Pinpoint the cell where the given text exists, returning its (X, Y) midpoint coordinate. 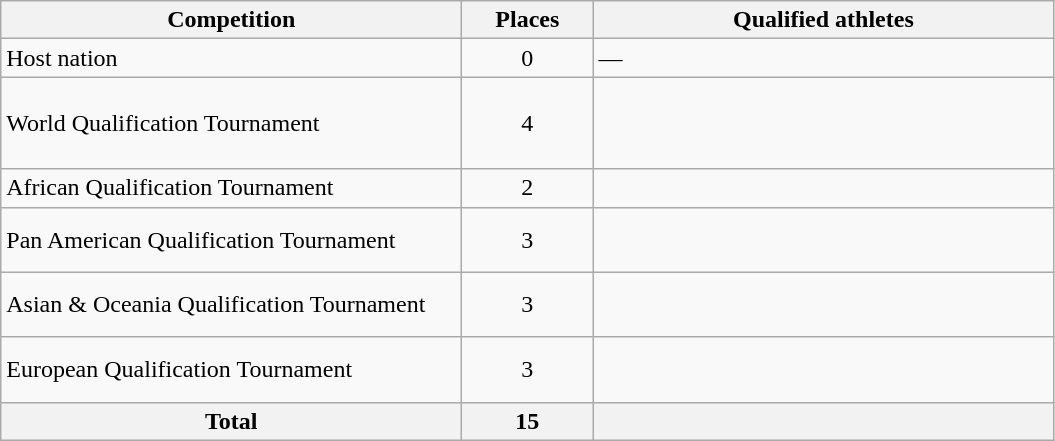
World Qualification Tournament (232, 123)
Asian & Oceania Qualification Tournament (232, 304)
Places (528, 20)
Qualified athletes (824, 20)
European Qualification Tournament (232, 370)
Total (232, 421)
Pan American Qualification Tournament (232, 240)
Competition (232, 20)
4 (528, 123)
African Qualification Tournament (232, 188)
Host nation (232, 58)
2 (528, 188)
15 (528, 421)
— (824, 58)
0 (528, 58)
